From the cell containing the given text, extract its center point as (x, y) coordinate. 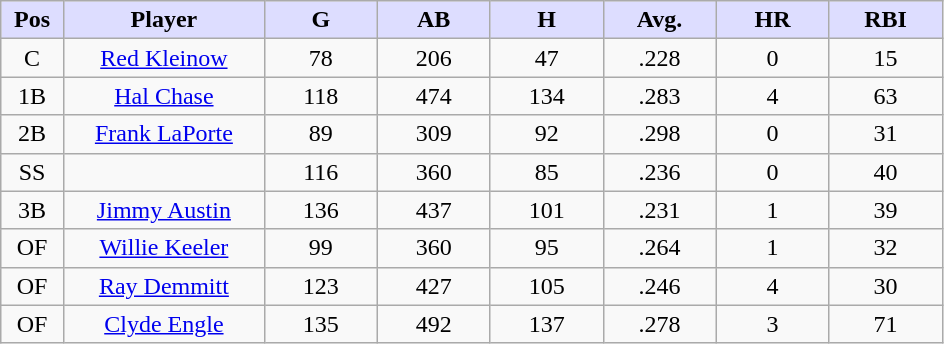
492 (434, 324)
118 (320, 96)
71 (886, 324)
G (320, 20)
30 (886, 286)
2B (32, 134)
31 (886, 134)
HR (772, 20)
95 (546, 248)
206 (434, 58)
116 (320, 172)
427 (434, 286)
3 (772, 324)
.278 (660, 324)
Hal Chase (164, 96)
135 (320, 324)
Frank LaPorte (164, 134)
Clyde Engle (164, 324)
AB (434, 20)
101 (546, 210)
105 (546, 286)
SS (32, 172)
.246 (660, 286)
63 (886, 96)
.228 (660, 58)
Jimmy Austin (164, 210)
C (32, 58)
Red Kleinow (164, 58)
89 (320, 134)
39 (886, 210)
47 (546, 58)
.231 (660, 210)
437 (434, 210)
78 (320, 58)
3B (32, 210)
92 (546, 134)
15 (886, 58)
123 (320, 286)
99 (320, 248)
1B (32, 96)
85 (546, 172)
H (546, 20)
474 (434, 96)
.236 (660, 172)
.298 (660, 134)
Pos (32, 20)
.264 (660, 248)
Player (164, 20)
32 (886, 248)
137 (546, 324)
309 (434, 134)
134 (546, 96)
Ray Demmitt (164, 286)
Willie Keeler (164, 248)
40 (886, 172)
136 (320, 210)
RBI (886, 20)
Avg. (660, 20)
.283 (660, 96)
